Scan for the cell matching the given text and deliver its (x, y) coordinate at center. 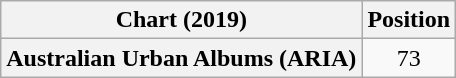
73 (409, 58)
Australian Urban Albums (ARIA) (182, 58)
Chart (2019) (182, 20)
Position (409, 20)
